Identify which cell holds the provided text, then report its (X, Y) central coordinate. 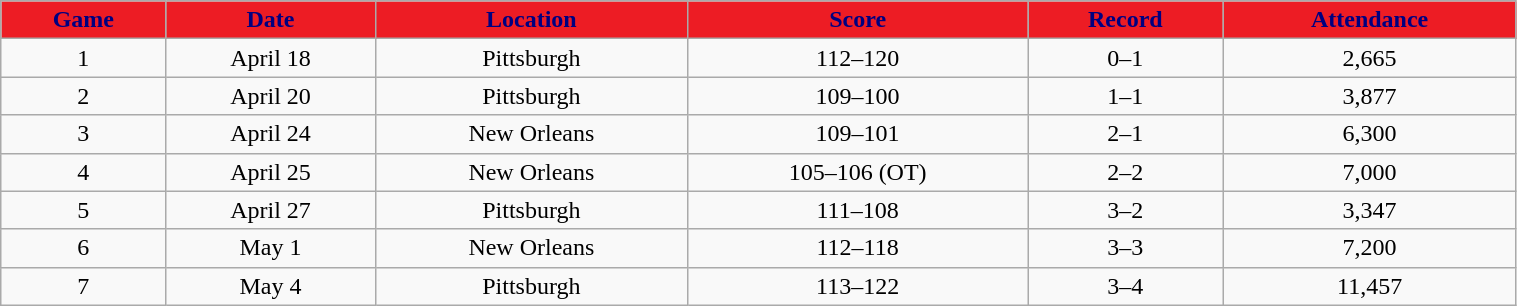
May 4 (270, 286)
7 (84, 286)
2 (84, 96)
April 20 (270, 96)
Record (1126, 20)
6 (84, 248)
7,200 (1370, 248)
Score (858, 20)
May 1 (270, 248)
5 (84, 210)
2–1 (1126, 134)
Date (270, 20)
3 (84, 134)
4 (84, 172)
3–2 (1126, 210)
Location (532, 20)
112–118 (858, 248)
Game (84, 20)
April 24 (270, 134)
1 (84, 58)
April 18 (270, 58)
7,000 (1370, 172)
11,457 (1370, 286)
3–3 (1126, 248)
6,300 (1370, 134)
109–100 (858, 96)
113–122 (858, 286)
1–1 (1126, 96)
April 27 (270, 210)
3,347 (1370, 210)
3,877 (1370, 96)
April 25 (270, 172)
Attendance (1370, 20)
112–120 (858, 58)
3–4 (1126, 286)
105–106 (OT) (858, 172)
2,665 (1370, 58)
2–2 (1126, 172)
111–108 (858, 210)
0–1 (1126, 58)
109–101 (858, 134)
